Search for the cell housing the specified text and yield its [x, y] center coordinate. 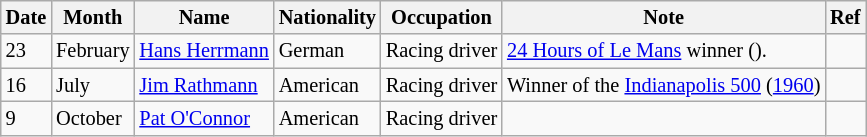
July [92, 85]
Date [26, 17]
Month [92, 17]
Name [204, 17]
16 [26, 85]
24 Hours of Le Mans winner (). [664, 51]
23 [26, 51]
October [92, 118]
Nationality [328, 17]
Winner of the Indianapolis 500 (1960) [664, 85]
9 [26, 118]
Ref [845, 17]
Hans Herrmann [204, 51]
Jim Rathmann [204, 85]
Note [664, 17]
German [328, 51]
Pat O'Connor [204, 118]
Occupation [442, 17]
February [92, 51]
